Identify which cell holds the provided text, then report its (x, y) central coordinate. 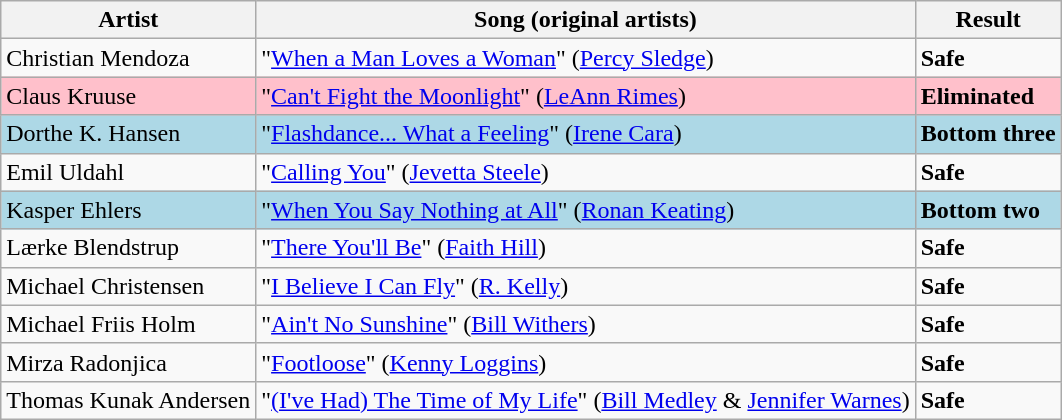
Claus Kruuse (128, 96)
Thomas Kunak Andersen (128, 400)
"Ain't No Sunshine" (Bill Withers) (586, 324)
Michael Friis Holm (128, 324)
Bottom two (988, 210)
"(I've Had) The Time of My Life" (Bill Medley & Jennifer Warnes) (586, 400)
Emil Uldahl (128, 172)
"Calling You" (Jevetta Steele) (586, 172)
"I Believe I Can Fly" (R. Kelly) (586, 286)
Eliminated (988, 96)
Kasper Ehlers (128, 210)
Bottom three (988, 134)
Dorthe K. Hansen (128, 134)
Lærke Blendstrup (128, 248)
"When You Say Nothing at All" (Ronan Keating) (586, 210)
Mirza Radonjica (128, 362)
"Flashdance... What a Feeling" (Irene Cara) (586, 134)
"Footloose" (Kenny Loggins) (586, 362)
"Can't Fight the Moonlight" (LeAnn Rimes) (586, 96)
Artist (128, 20)
Michael Christensen (128, 286)
Christian Mendoza (128, 58)
"There You'll Be" (Faith Hill) (586, 248)
Result (988, 20)
Song (original artists) (586, 20)
"When a Man Loves a Woman" (Percy Sledge) (586, 58)
